Provide the [X, Y] coordinate of the cell's center where the given text is located.  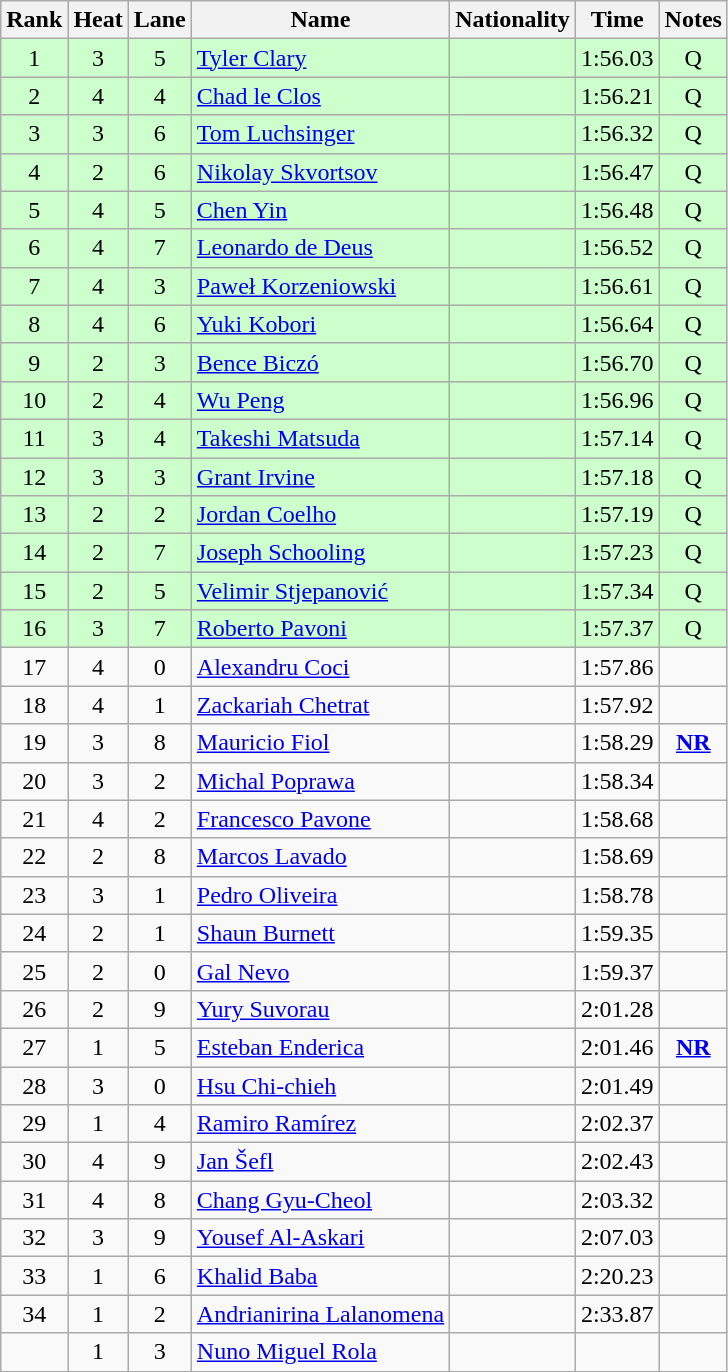
18 [34, 705]
Heat [98, 20]
1:57.86 [617, 667]
Name [320, 20]
24 [34, 933]
Chen Yin [320, 210]
2:01.46 [617, 1047]
Francesco Pavone [320, 819]
1:57.34 [617, 591]
1:58.78 [617, 895]
1:57.37 [617, 629]
32 [34, 1238]
Khalid Baba [320, 1276]
Yury Suvorau [320, 1009]
26 [34, 1009]
1:56.52 [617, 248]
Wu Peng [320, 400]
Bence Biczó [320, 362]
21 [34, 819]
17 [34, 667]
1:57.92 [617, 705]
Gal Nevo [320, 971]
2:33.87 [617, 1314]
1:59.35 [617, 933]
Tyler Clary [320, 58]
Grant Irvine [320, 477]
1:57.14 [617, 438]
1:57.23 [617, 553]
Jordan Coelho [320, 515]
30 [34, 1162]
Time [617, 20]
1:57.19 [617, 515]
Ramiro Ramírez [320, 1124]
2:03.32 [617, 1200]
1:56.32 [617, 134]
31 [34, 1200]
1:58.69 [617, 857]
16 [34, 629]
2:07.03 [617, 1238]
Nikolay Skvortsov [320, 172]
Hsu Chi-chieh [320, 1085]
33 [34, 1276]
Lane [160, 20]
Shaun Burnett [320, 933]
29 [34, 1124]
34 [34, 1314]
Notes [693, 20]
19 [34, 743]
Andrianirina Lalanomena [320, 1314]
1:58.29 [617, 743]
28 [34, 1085]
2:02.43 [617, 1162]
Zackariah Chetrat [320, 705]
Yousef Al-Askari [320, 1238]
Mauricio Fiol [320, 743]
Joseph Schooling [320, 553]
12 [34, 477]
2:01.49 [617, 1085]
22 [34, 857]
Velimir Stjepanović [320, 591]
1:56.47 [617, 172]
Paweł Korzeniowski [320, 286]
Tom Luchsinger [320, 134]
Alexandru Coci [320, 667]
27 [34, 1047]
1:59.37 [617, 971]
1:56.03 [617, 58]
1:58.34 [617, 781]
Rank [34, 20]
Nuno Miguel Rola [320, 1352]
Michal Poprawa [320, 781]
Chang Gyu-Cheol [320, 1200]
1:56.61 [617, 286]
1:58.68 [617, 819]
Roberto Pavoni [320, 629]
10 [34, 400]
2:01.28 [617, 1009]
2:02.37 [617, 1124]
23 [34, 895]
14 [34, 553]
13 [34, 515]
25 [34, 971]
Esteban Enderica [320, 1047]
1:56.70 [617, 362]
Nationality [513, 20]
11 [34, 438]
20 [34, 781]
1:56.48 [617, 210]
1:56.64 [617, 324]
2:20.23 [617, 1276]
1:57.18 [617, 477]
Takeshi Matsuda [320, 438]
Leonardo de Deus [320, 248]
Jan Šefl [320, 1162]
Marcos Lavado [320, 857]
Chad le Clos [320, 96]
Yuki Kobori [320, 324]
Pedro Oliveira [320, 895]
1:56.96 [617, 400]
15 [34, 591]
1:56.21 [617, 96]
